Extract the (x, y) coordinate from the center of the cell holding the provided text.  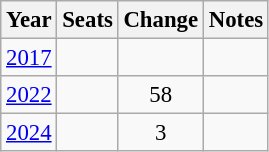
3 (160, 133)
Seats (88, 20)
2022 (29, 95)
Notes (236, 20)
Change (160, 20)
2017 (29, 58)
58 (160, 95)
Year (29, 20)
2024 (29, 133)
